Determine the (x, y) coordinate at the center of the cell enclosing the given text.  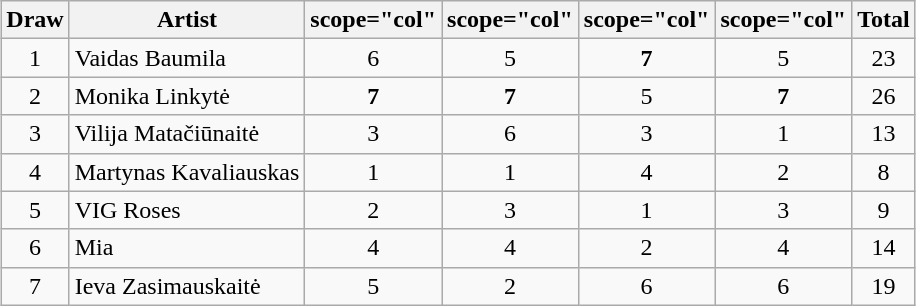
9 (884, 210)
26 (884, 96)
23 (884, 58)
Draw (35, 20)
Mia (187, 248)
Artist (187, 20)
Ieva Zasimauskaitė (187, 286)
Martynas Kavaliauskas (187, 172)
Total (884, 20)
8 (884, 172)
14 (884, 248)
13 (884, 134)
VIG Roses (187, 210)
Vilija Matačiūnaitė (187, 134)
Vaidas Baumila (187, 58)
19 (884, 286)
Monika Linkytė (187, 96)
